Return the [X, Y] coordinate for the center point of the cell that contains the specified text.  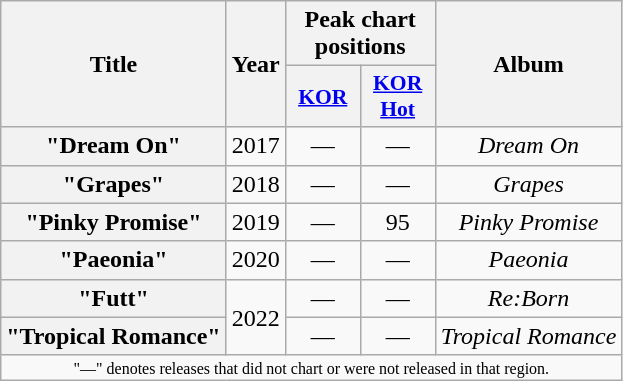
Peak chart positions [360, 34]
Dream On [528, 146]
"Tropical Romance" [114, 336]
95 [398, 222]
Title [114, 64]
"—" denotes releases that did not chart or were not released in that region. [312, 367]
KORHot [398, 96]
2019 [256, 222]
2018 [256, 184]
KOR [322, 96]
2017 [256, 146]
"Dream On" [114, 146]
"Grapes" [114, 184]
Paeonia [528, 260]
"Paeonia" [114, 260]
Grapes [528, 184]
Tropical Romance [528, 336]
Album [528, 64]
Year [256, 64]
Re:Born [528, 298]
2020 [256, 260]
"Pinky Promise" [114, 222]
2022 [256, 317]
"Futt" [114, 298]
Pinky Promise [528, 222]
